Pinpoint the cell where the given text exists, returning its (X, Y) midpoint coordinate. 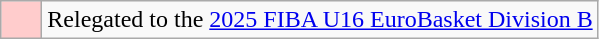
Relegated to the 2025 FIBA U16 EuroBasket Division B (320, 20)
